Extract the [x, y] coordinate from the center of the cell holding the provided text.  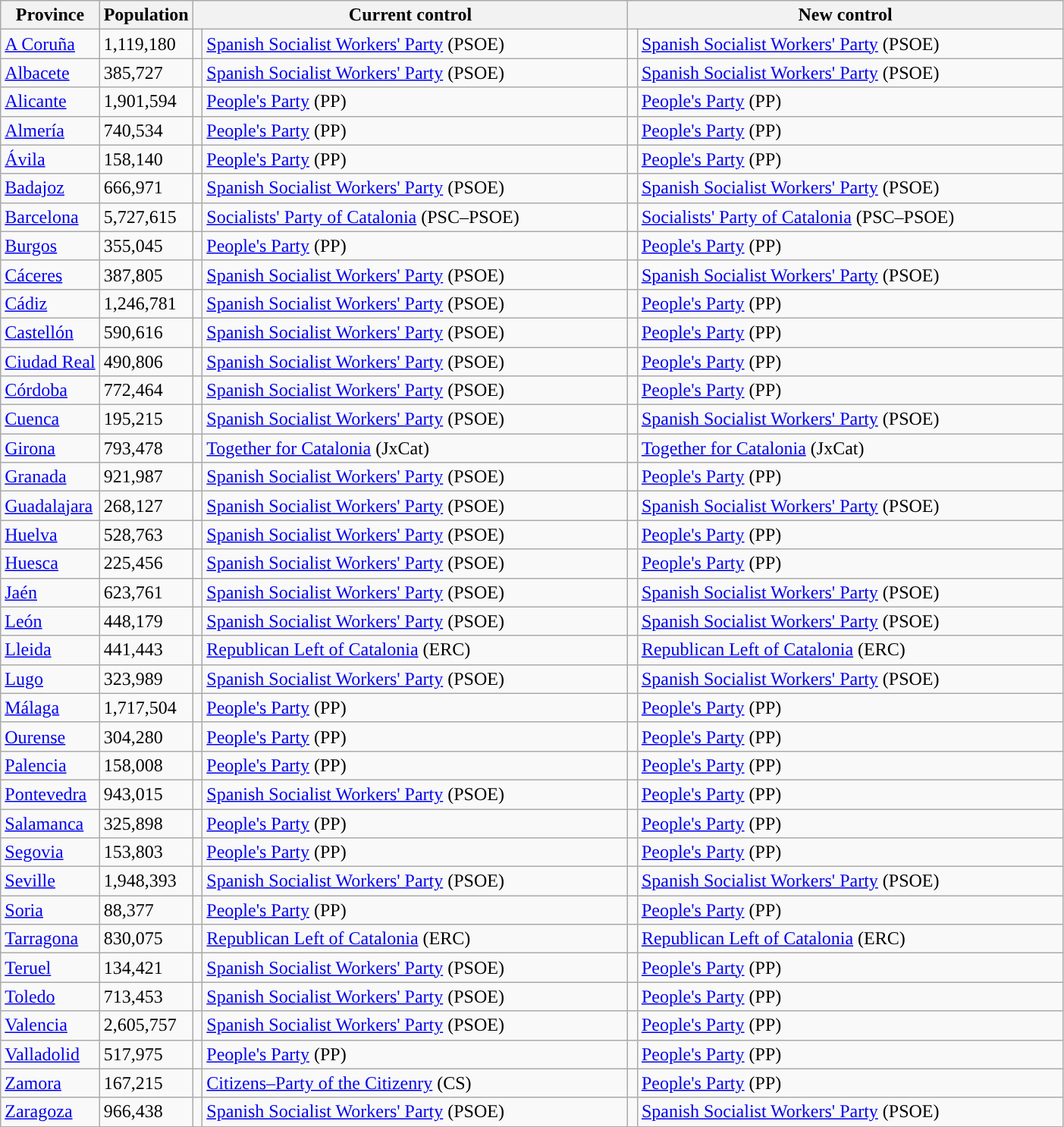
195,215 [146, 419]
441,443 [146, 650]
Soria [50, 910]
517,975 [146, 1054]
448,179 [146, 621]
Castellón [50, 332]
268,127 [146, 506]
Guadalajara [50, 506]
5,727,615 [146, 217]
Burgos [50, 246]
966,438 [146, 1112]
167,215 [146, 1083]
Almería [50, 130]
740,534 [146, 130]
1,119,180 [146, 44]
1,246,781 [146, 303]
Córdoba [50, 391]
Huesca [50, 563]
355,045 [146, 246]
Salamanca [50, 823]
Lugo [50, 679]
1,901,594 [146, 102]
Population [146, 15]
Barcelona [50, 217]
Palencia [50, 765]
1,948,393 [146, 881]
325,898 [146, 823]
Lleida [50, 650]
225,456 [146, 563]
158,140 [146, 159]
921,987 [146, 477]
Pontevedra [50, 794]
2,605,757 [146, 1025]
772,464 [146, 391]
Teruel [50, 968]
623,761 [146, 592]
Huelva [50, 535]
134,421 [146, 968]
Cádiz [50, 303]
304,280 [146, 736]
Valladolid [50, 1054]
Valencia [50, 1025]
153,803 [146, 852]
Ourense [50, 736]
713,453 [146, 997]
Alicante [50, 102]
Ciudad Real [50, 362]
1,717,504 [146, 708]
Citizens–Party of the Citizenry (CS) [416, 1083]
385,727 [146, 73]
490,806 [146, 362]
387,805 [146, 275]
666,971 [146, 188]
Cáceres [50, 275]
A Coruña [50, 44]
Granada [50, 477]
Tarragona [50, 939]
Girona [50, 448]
323,989 [146, 679]
830,075 [146, 939]
Albacete [50, 73]
Cuenca [50, 419]
528,763 [146, 535]
Current control [410, 15]
Málaga [50, 708]
88,377 [146, 910]
New control [846, 15]
Segovia [50, 852]
590,616 [146, 332]
Zaragoza [50, 1112]
Zamora [50, 1083]
943,015 [146, 794]
Ávila [50, 159]
Jaén [50, 592]
Toledo [50, 997]
158,008 [146, 765]
Province [50, 15]
Badajoz [50, 188]
Seville [50, 881]
793,478 [146, 448]
León [50, 621]
